Find where the given text appears and provide that cell's center as (X, Y) coordinate. 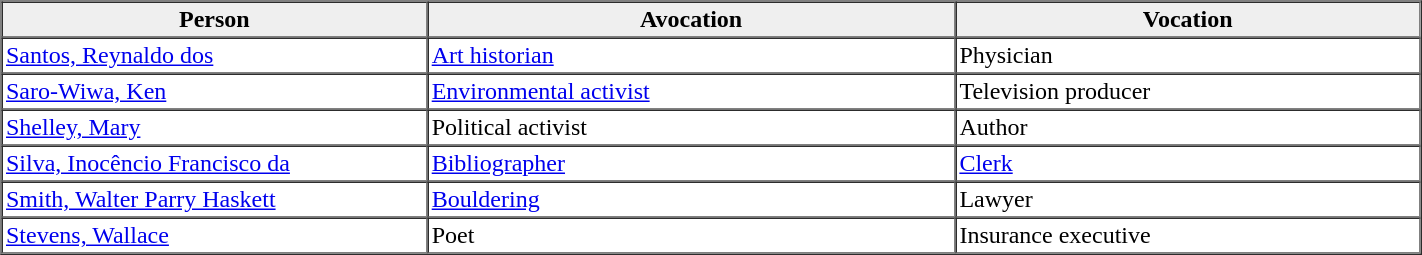
Environmental activist (691, 92)
Political activist (691, 128)
Author (1188, 128)
Vocation (1188, 20)
Avocation (691, 20)
Bouldering (691, 200)
Santos, Reynaldo dos (215, 56)
Clerk (1188, 164)
Art historian (691, 56)
Poet (691, 236)
Silva, Inocêncio Francisco da (215, 164)
Stevens, Wallace (215, 236)
Smith, Walter Parry Haskett (215, 200)
Lawyer (1188, 200)
Insurance executive (1188, 236)
Physician (1188, 56)
Person (215, 20)
Bibliographer (691, 164)
Saro-Wiwa, Ken (215, 92)
Television producer (1188, 92)
Shelley, Mary (215, 128)
